Capture the cell that displays the provided text and extract its (X, Y) central coordinate. 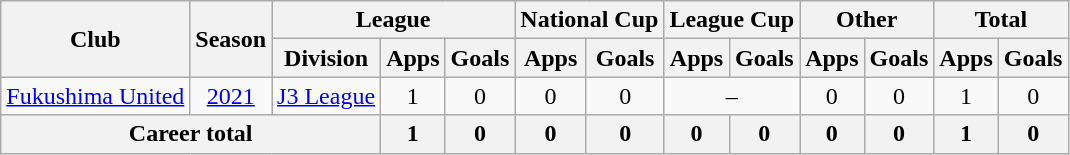
Club (96, 39)
Season (231, 39)
National Cup (590, 20)
Career total (191, 134)
League (394, 20)
J3 League (326, 96)
2021 (231, 96)
Total (1001, 20)
– (732, 96)
League Cup (732, 20)
Other (867, 20)
Fukushima United (96, 96)
Division (326, 58)
